Output the (X, Y) coordinate of the center of the cell containing the given text.  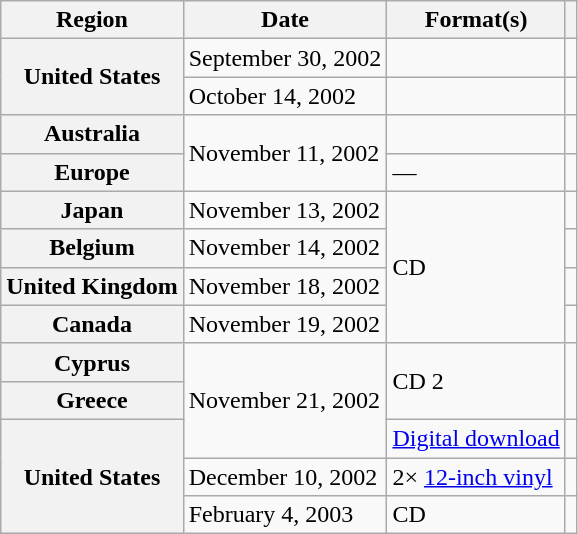
Date (285, 20)
Canada (92, 324)
November 21, 2002 (285, 400)
Region (92, 20)
Digital download (476, 438)
November 18, 2002 (285, 286)
Belgium (92, 248)
United Kingdom (92, 286)
October 14, 2002 (285, 96)
Europe (92, 172)
— (476, 172)
November 13, 2002 (285, 210)
November 19, 2002 (285, 324)
Greece (92, 400)
CD 2 (476, 381)
November 14, 2002 (285, 248)
September 30, 2002 (285, 58)
February 4, 2003 (285, 515)
December 10, 2002 (285, 477)
2× 12-inch vinyl (476, 477)
Japan (92, 210)
Australia (92, 134)
Cyprus (92, 362)
Format(s) (476, 20)
November 11, 2002 (285, 153)
